Provide the [x, y] coordinate of the cell's center where the given text is located.  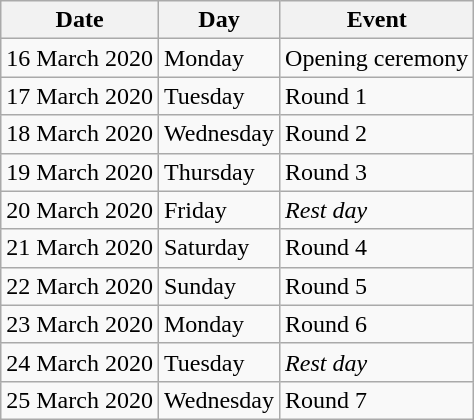
17 March 2020 [80, 96]
Event [377, 20]
Round 6 [377, 324]
Round 2 [377, 134]
Sunday [218, 286]
21 March 2020 [80, 248]
Round 3 [377, 172]
20 March 2020 [80, 210]
Friday [218, 210]
Thursday [218, 172]
Opening ceremony [377, 58]
Round 1 [377, 96]
23 March 2020 [80, 324]
Round 5 [377, 286]
Round 7 [377, 400]
24 March 2020 [80, 362]
25 March 2020 [80, 400]
18 March 2020 [80, 134]
Date [80, 20]
Day [218, 20]
Round 4 [377, 248]
19 March 2020 [80, 172]
16 March 2020 [80, 58]
22 March 2020 [80, 286]
Saturday [218, 248]
